Identify which cell holds the provided text, then report its [X, Y] central coordinate. 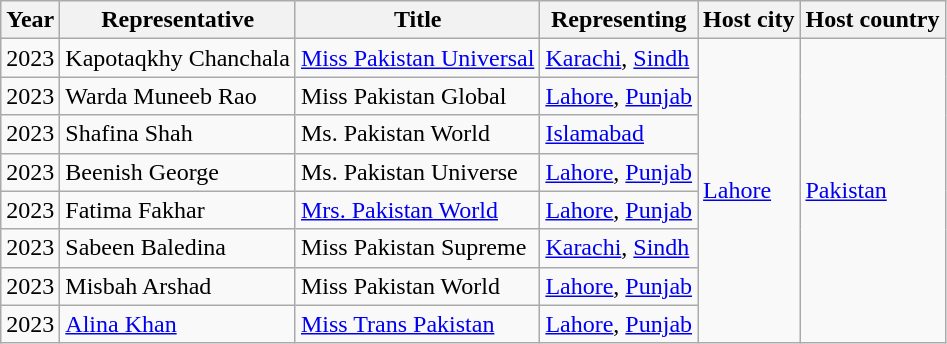
Miss Pakistan Global [417, 96]
Fatima Fakhar [178, 210]
Miss Pakistan World [417, 286]
Year [30, 20]
Host country [872, 20]
Misbah Arshad [178, 286]
Beenish George [178, 172]
Miss Pakistan Universal [417, 58]
Ms. Pakistan World [417, 134]
Title [417, 20]
Miss Pakistan Supreme [417, 248]
Mrs. Pakistan World [417, 210]
Pakistan [872, 191]
Ms. Pakistan Universe [417, 172]
Warda Muneeb Rao [178, 96]
Representing [619, 20]
Alina Khan [178, 324]
Lahore [749, 191]
Sabeen Baledina [178, 248]
Islamabad [619, 134]
Miss Trans Pakistan [417, 324]
Kapotaqkhy Chanchala [178, 58]
Host city [749, 20]
Shafina Shah [178, 134]
Representative [178, 20]
